Pinpoint the cell where the given text exists, returning its [x, y] midpoint coordinate. 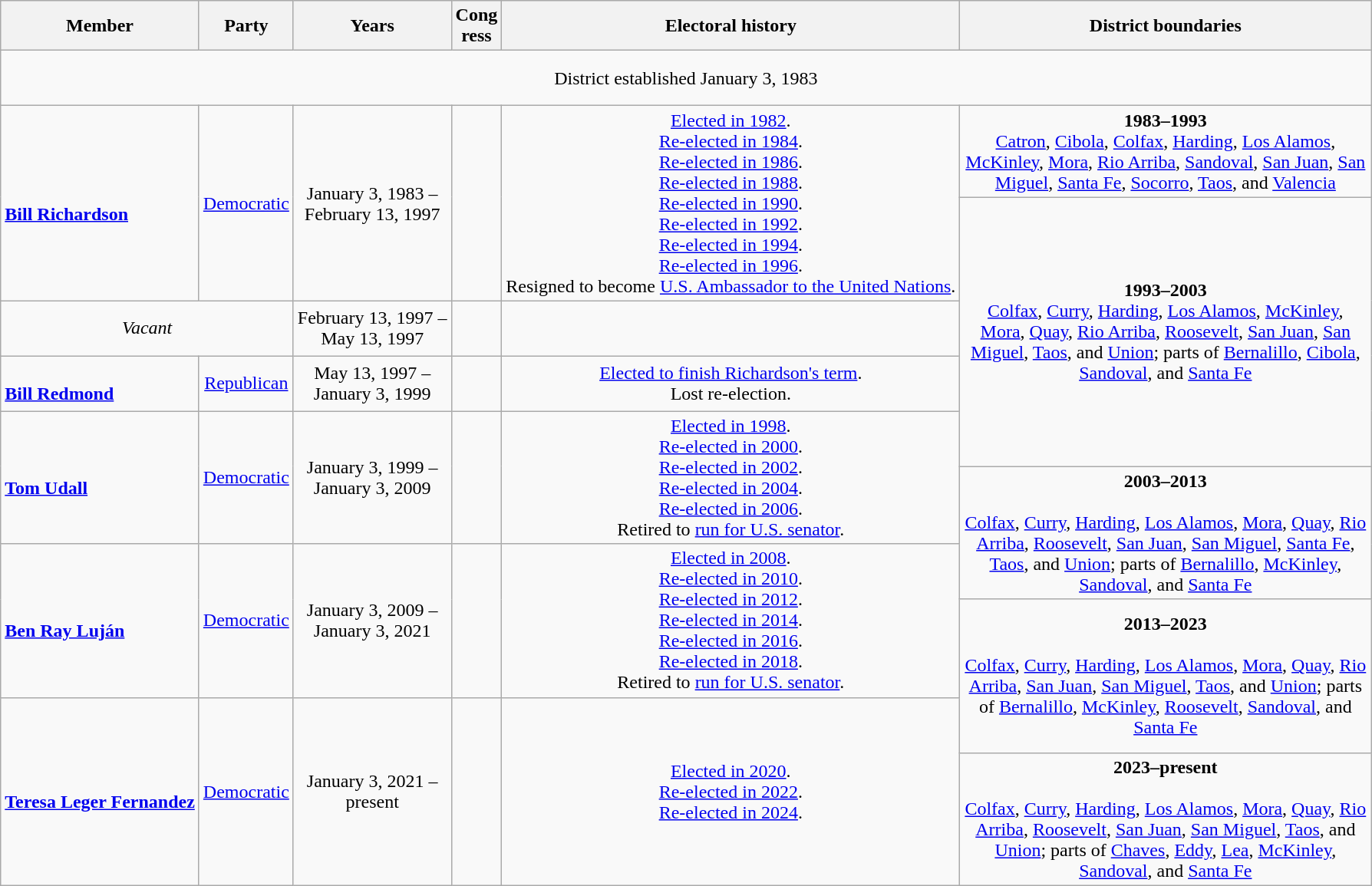
Elected to finish Richardson's term.Lost re-election. [731, 384]
Republican [246, 384]
January 3, 1983 –February 13, 1997 [372, 203]
January 3, 1999 –January 3, 2009 [372, 477]
Years [372, 26]
Teresa Leger Fernandez [100, 792]
Member [100, 26]
Electoral history [731, 26]
Vacant [147, 328]
Congress [477, 26]
May 13, 1997 –January 3, 1999 [372, 384]
Elected in 2020.Re-elected in 2022.Re-elected in 2024. [731, 792]
District established January 3, 1983 [686, 78]
January 3, 2021 –present [372, 792]
Ben Ray Luján [100, 621]
Bill Richardson [100, 203]
Party [246, 26]
February 13, 1997 –May 13, 1997 [372, 328]
Tom Udall [100, 477]
Bill Redmond [100, 384]
January 3, 2009 –January 3, 2021 [372, 621]
Elected in 1998.Re-elected in 2000.Re-elected in 2002.Re-elected in 2004.Re-elected in 2006.Retired to run for U.S. senator. [731, 477]
District boundaries [1166, 26]
Elected in 2008.Re-elected in 2010.Re-elected in 2012.Re-elected in 2014.Re-elected in 2016.Re-elected in 2018.Retired to run for U.S. senator. [731, 621]
